Locate the cell with the specified text and output its [X, Y] center coordinate. 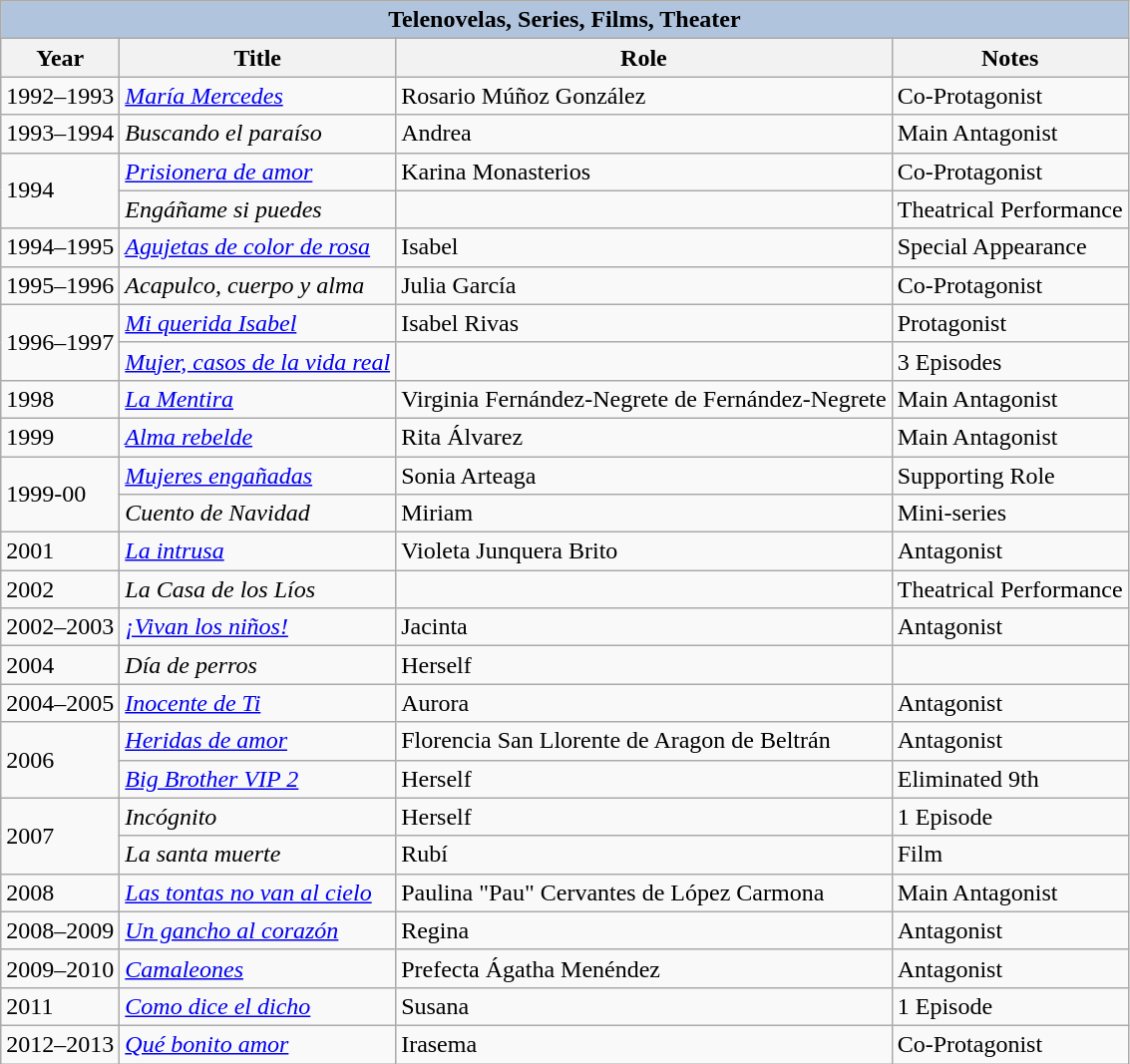
2001 [60, 551]
1992–1993 [60, 96]
Mi querida Isabel [257, 323]
2004 [60, 665]
2009–2010 [60, 968]
Mujer, casos de la vida real [257, 361]
Eliminated 9th [1009, 779]
Engáñame si puedes [257, 209]
Rita Álvarez [644, 437]
Regina [644, 930]
Special Appearance [1009, 247]
Jacinta [644, 627]
1999-00 [60, 495]
La santa muerte [257, 855]
Isabel [644, 247]
Miriam [644, 514]
Incógnito [257, 817]
Un gancho al corazón [257, 930]
Year [60, 58]
Rubí [644, 855]
2002 [60, 589]
1996–1997 [60, 342]
Susana [644, 1006]
Aurora [644, 703]
¡Vivan los niños! [257, 627]
1994–1995 [60, 247]
2002–2003 [60, 627]
Sonia Arteaga [644, 476]
La intrusa [257, 551]
Día de perros [257, 665]
Isabel Rivas [644, 323]
Inocente de Ti [257, 703]
2012–2013 [60, 1044]
Mujeres engañadas [257, 476]
Prisionera de amor [257, 172]
Camaleones [257, 968]
Irasema [644, 1044]
Qué bonito amor [257, 1044]
Julia García [644, 285]
Title [257, 58]
Protagonist [1009, 323]
Como dice el dicho [257, 1006]
Las tontas no van al cielo [257, 892]
2004–2005 [60, 703]
2007 [60, 836]
Heridas de amor [257, 741]
Film [1009, 855]
María Mercedes [257, 96]
Role [644, 58]
Paulina "Pau" Cervantes de López Carmona [644, 892]
Andrea [644, 134]
1998 [60, 399]
Rosario Múñoz González [644, 96]
1994 [60, 190]
Agujetas de color de rosa [257, 247]
Acapulco, cuerpo y alma [257, 285]
2008 [60, 892]
1999 [60, 437]
1995–1996 [60, 285]
La Mentira [257, 399]
Big Brother VIP 2 [257, 779]
Telenovelas, Series, Films, Theater [565, 20]
Florencia San Llorente de Aragon de Beltrán [644, 741]
Mini-series [1009, 514]
Cuento de Navidad [257, 514]
Virginia Fernández-Negrete de Fernández-Negrete [644, 399]
3 Episodes [1009, 361]
Supporting Role [1009, 476]
Notes [1009, 58]
Prefecta Ágatha Menéndez [644, 968]
Violeta Junquera Brito [644, 551]
1993–1994 [60, 134]
2011 [60, 1006]
Buscando el paraíso [257, 134]
2006 [60, 760]
La Casa de los Líos [257, 589]
Karina Monasterios [644, 172]
2008–2009 [60, 930]
Alma rebelde [257, 437]
